For the text-containing cell, return its midpoint in (x, y) coordinate format. 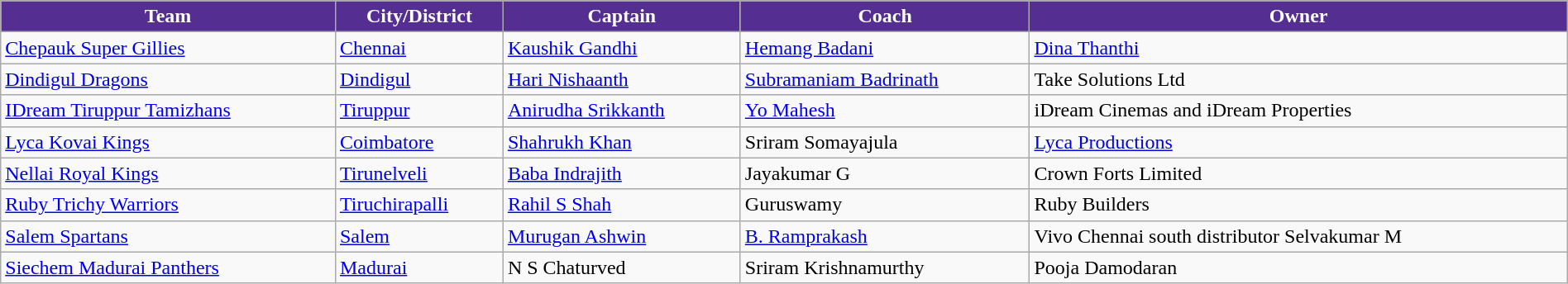
City/District (418, 17)
Baba Indrajith (622, 173)
Take Solutions Ltd (1298, 79)
Dindigul Dragons (169, 79)
Lyca Kovai Kings (169, 142)
Ruby Builders (1298, 205)
Vivo Chennai south distributor Selvakumar M (1298, 236)
Ruby Trichy Warriors (169, 205)
Team (169, 17)
Hari Nishaanth (622, 79)
Yo Mahesh (885, 111)
Murugan Ashwin (622, 236)
Tirunelveli (418, 173)
Subramaniam Badrinath (885, 79)
Tiruchirapalli (418, 205)
Dindigul (418, 79)
Captain (622, 17)
Salem Spartans (169, 236)
IDream Tiruppur Tamizhans (169, 111)
N S Chaturved (622, 267)
iDream Cinemas and iDream Properties (1298, 111)
Shahrukh Khan (622, 142)
Guruswamy (885, 205)
Madurai (418, 267)
Kaushik Gandhi (622, 48)
Hemang Badani (885, 48)
Siechem Madurai Panthers (169, 267)
Jayakumar G (885, 173)
Owner (1298, 17)
Sriram Somayajula (885, 142)
Dina Thanthi (1298, 48)
Tiruppur (418, 111)
Chennai (418, 48)
Rahil S Shah (622, 205)
Anirudha Srikkanth (622, 111)
Sriram Krishnamurthy (885, 267)
Chepauk Super Gillies (169, 48)
Coach (885, 17)
Coimbatore (418, 142)
B. Ramprakash (885, 236)
Nellai Royal Kings (169, 173)
Salem (418, 236)
Crown Forts Limited (1298, 173)
Lyca Productions (1298, 142)
Pooja Damodaran (1298, 267)
